Capture the cell that displays the provided text and extract its (X, Y) central coordinate. 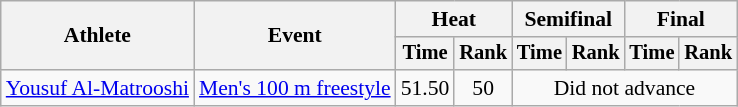
Yousuf Al-Matrooshi (98, 88)
Final (680, 19)
Event (295, 36)
Semifinal (568, 19)
Heat (454, 19)
Men's 100 m freestyle (295, 88)
50 (483, 88)
Athlete (98, 36)
Did not advance (624, 88)
51.50 (426, 88)
